Find where the given text appears and provide that cell's center as (x, y) coordinate. 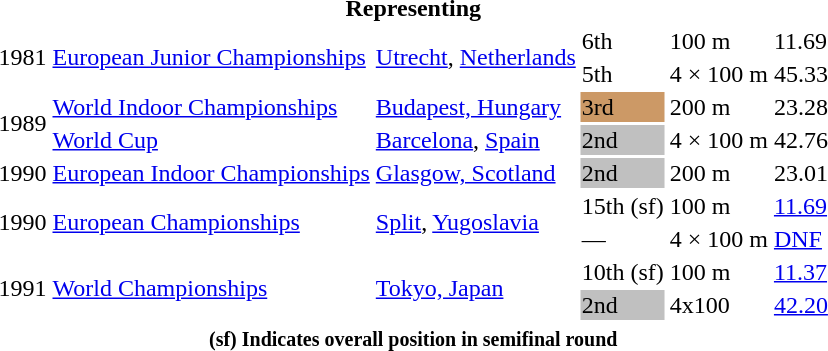
3rd (622, 107)
World Championships (211, 288)
5th (622, 74)
Budapest, Hungary (476, 107)
4x100 (718, 305)
Glasgow, Scotland (476, 173)
— (622, 239)
European Indoor Championships (211, 173)
European Junior Championships (211, 58)
European Championships (211, 222)
Split, Yugoslavia (476, 222)
15th (sf) (622, 206)
World Cup (211, 140)
Utrecht, Netherlands (476, 58)
10th (sf) (622, 272)
Barcelona, Spain (476, 140)
World Indoor Championships (211, 107)
6th (622, 41)
Tokyo, Japan (476, 288)
